Locate the cell with the specified text and output its [x, y] center coordinate. 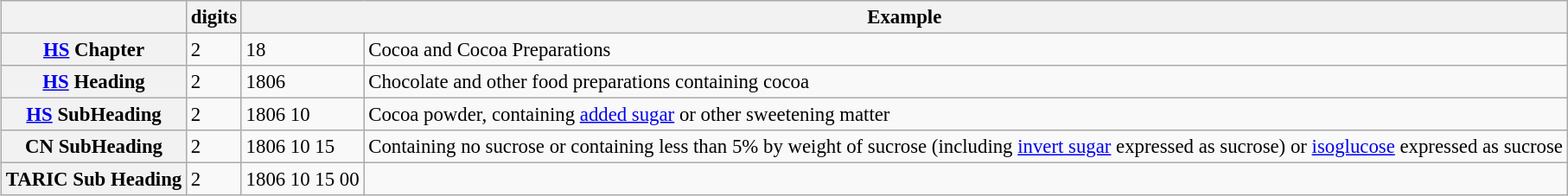
1806 10 [303, 115]
HS SubHeading [94, 115]
1806 10 15 [303, 147]
1806 [303, 82]
digits [214, 17]
18 [303, 50]
TARIC Sub Heading [94, 180]
CN SubHeading [94, 147]
HS Heading [94, 82]
Chocolate and other food preparations containing cocoa [966, 82]
HS Chapter [94, 50]
Cocoa powder, containing added sugar or other sweetening matter [966, 115]
1806 10 15 00 [303, 180]
Cocoa and Cocoa Preparations [966, 50]
Example [904, 17]
